Identify which cell holds the provided text, then report its [X, Y] central coordinate. 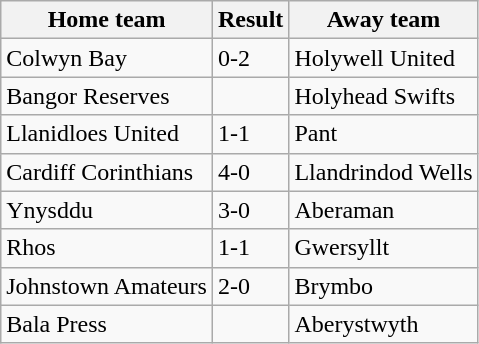
0-2 [250, 58]
Bangor Reserves [107, 96]
Llanidloes United [107, 134]
Gwersyllt [384, 248]
Brymbo [384, 286]
3-0 [250, 210]
Bala Press [107, 324]
Rhos [107, 248]
Away team [384, 20]
Holyhead Swifts [384, 96]
Home team [107, 20]
Aberaman [384, 210]
Result [250, 20]
Colwyn Bay [107, 58]
Holywell United [384, 58]
Llandrindod Wells [384, 172]
2-0 [250, 286]
Aberystwyth [384, 324]
4-0 [250, 172]
Cardiff Corinthians [107, 172]
Ynysddu [107, 210]
Pant [384, 134]
Johnstown Amateurs [107, 286]
